For the text-containing cell, return its midpoint in [x, y] coordinate format. 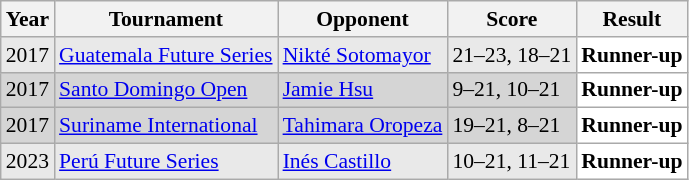
Suriname International [166, 126]
Tahimara Oropeza [363, 126]
Jamie Hsu [363, 90]
10–21, 11–21 [512, 162]
Score [512, 19]
Inés Castillo [363, 162]
Guatemala Future Series [166, 55]
2023 [28, 162]
9–21, 10–21 [512, 90]
Perú Future Series [166, 162]
Year [28, 19]
Nikté Sotomayor [363, 55]
Result [632, 19]
Tournament [166, 19]
19–21, 8–21 [512, 126]
Opponent [363, 19]
21–23, 18–21 [512, 55]
Santo Domingo Open [166, 90]
